Capture the cell that displays the provided text and extract its (x, y) central coordinate. 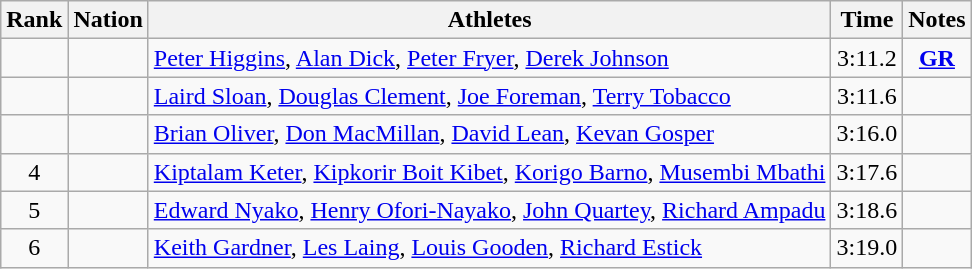
3:19.0 (867, 248)
3:11.2 (867, 58)
GR (937, 58)
3:16.0 (867, 134)
Rank (34, 20)
Nation (108, 20)
4 (34, 172)
Athletes (490, 20)
3:11.6 (867, 96)
Time (867, 20)
3:18.6 (867, 210)
Notes (937, 20)
Kiptalam Keter, Kipkorir Boit Kibet, Korigo Barno, Musembi Mbathi (490, 172)
6 (34, 248)
Keith Gardner, Les Laing, Louis Gooden, Richard Estick (490, 248)
5 (34, 210)
Laird Sloan, Douglas Clement, Joe Foreman, Terry Tobacco (490, 96)
Brian Oliver, Don MacMillan, David Lean, Kevan Gosper (490, 134)
3:17.6 (867, 172)
Edward Nyako, Henry Ofori-Nayako, John Quartey, Richard Ampadu (490, 210)
Peter Higgins, Alan Dick, Peter Fryer, Derek Johnson (490, 58)
